Output the [x, y] coordinate of the center of the cell containing the given text.  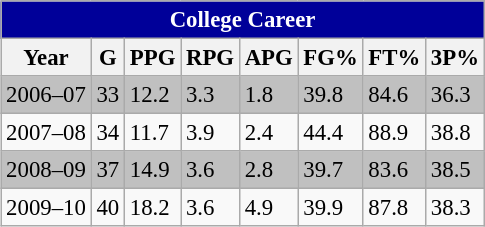
FT% [394, 57]
College Career [242, 20]
33 [108, 95]
83.6 [394, 170]
38.3 [456, 208]
2007–08 [46, 133]
44.4 [330, 133]
3P% [456, 57]
11.7 [153, 133]
3.3 [210, 95]
2006–07 [46, 95]
3.9 [210, 133]
RPG [210, 57]
2.4 [268, 133]
Year [46, 57]
39.8 [330, 95]
40 [108, 208]
G [108, 57]
84.6 [394, 95]
12.2 [153, 95]
18.2 [153, 208]
14.9 [153, 170]
2.8 [268, 170]
4.9 [268, 208]
38.8 [456, 133]
2009–10 [46, 208]
34 [108, 133]
2008–09 [46, 170]
1.8 [268, 95]
36.3 [456, 95]
APG [268, 57]
39.9 [330, 208]
37 [108, 170]
39.7 [330, 170]
38.5 [456, 170]
FG% [330, 57]
88.9 [394, 133]
PPG [153, 57]
87.8 [394, 208]
